Locate the cell with the specified text and output its (X, Y) center coordinate. 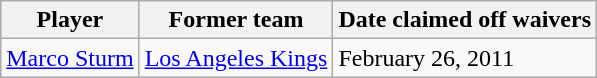
Date claimed off waivers (465, 20)
Marco Sturm (70, 58)
February 26, 2011 (465, 58)
Former team (236, 20)
Player (70, 20)
Los Angeles Kings (236, 58)
